Capture the cell that displays the provided text and extract its (X, Y) central coordinate. 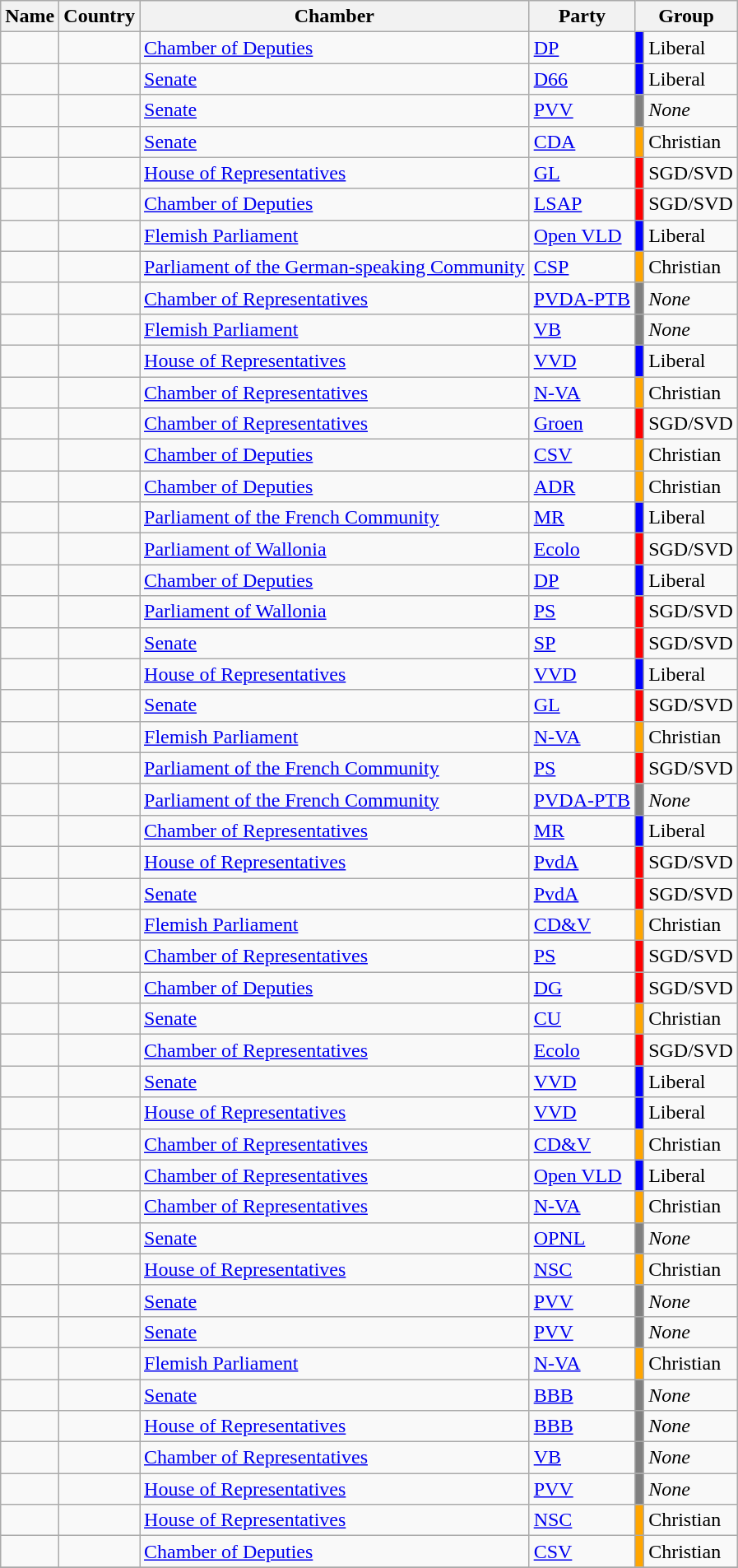
Group (686, 16)
LSAP (582, 204)
CU (582, 1019)
Groen (582, 424)
DG (582, 988)
Party (582, 16)
Country (100, 16)
Name (30, 16)
SP (582, 643)
ADR (582, 486)
Parliament of the German-speaking Community (335, 267)
D66 (582, 79)
CDA (582, 142)
CSP (582, 267)
OPNL (582, 1238)
Chamber (335, 16)
